Return (X, Y) of the center of cell containing provided text 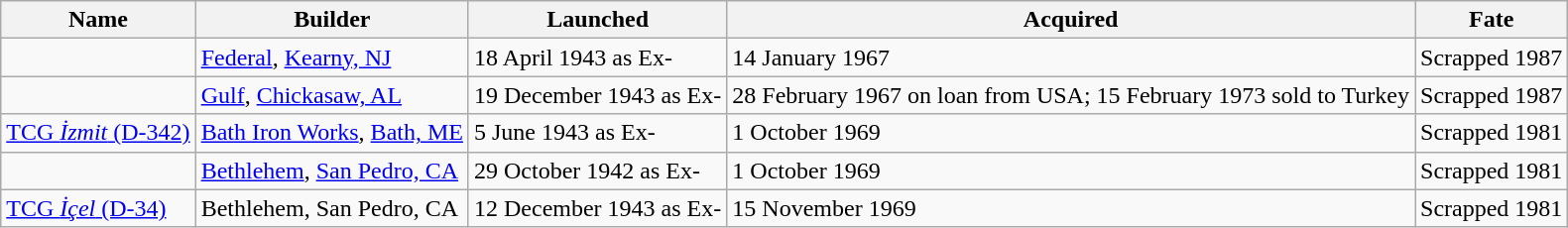
5 June 1943 as Ex- (597, 133)
19 December 1943 as Ex- (597, 95)
18 April 1943 as Ex- (597, 57)
TCG İçel (D-34) (98, 208)
Gulf, Chickasaw, AL (331, 95)
Builder (331, 20)
Bath Iron Works, Bath, ME (331, 133)
Federal, Kearny, NJ (331, 57)
Acquired (1071, 20)
12 December 1943 as Ex- (597, 208)
Launched (597, 20)
28 February 1967 on loan from USA; 15 February 1973 sold to Turkey (1071, 95)
29 October 1942 as Ex- (597, 171)
14 January 1967 (1071, 57)
15 November 1969 (1071, 208)
TCG İzmit (D-342) (98, 133)
Fate (1491, 20)
Name (98, 20)
